Detect which cell encompasses the target text, then output its (x, y) center coordinate. 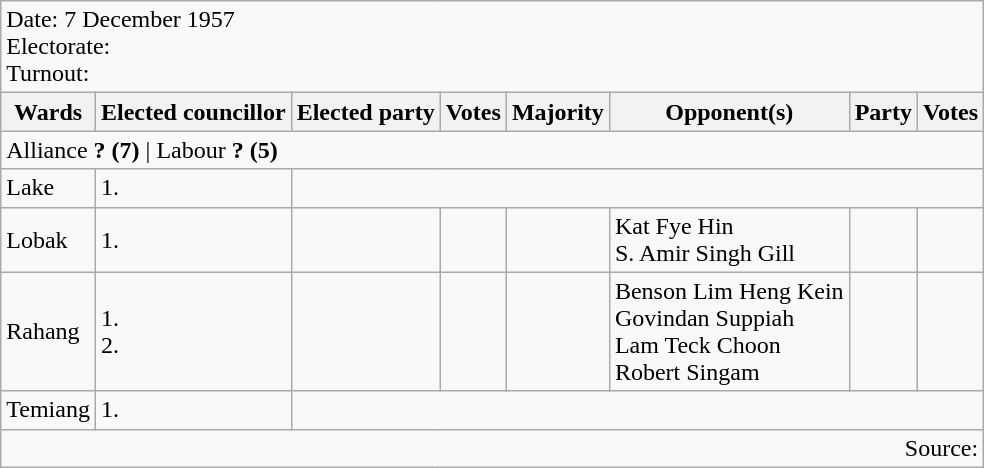
1.2. (193, 332)
Majority (558, 112)
Elected councillor (193, 112)
Lobak (48, 240)
Party (883, 112)
Benson Lim Heng KeinGovindan SuppiahLam Teck ChoonRobert Singam (729, 332)
Wards (48, 112)
Elected party (366, 112)
Lake (48, 188)
Date: 7 December 1957Electorate: Turnout: (492, 47)
Kat Fye HinS. Amir Singh Gill (729, 240)
Source: (492, 448)
Alliance ? (7) | Labour ? (5) (492, 150)
Rahang (48, 332)
Opponent(s) (729, 112)
Temiang (48, 410)
